Provide the (x, y) coordinate of the cell's center where the given text is located.  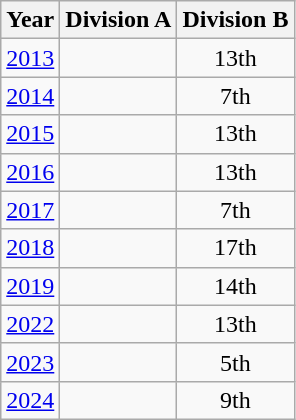
5th (236, 362)
2022 (30, 324)
2017 (30, 210)
Division A (118, 20)
2024 (30, 400)
14th (236, 286)
2023 (30, 362)
2019 (30, 286)
2018 (30, 248)
Division B (236, 20)
Year (30, 20)
17th (236, 248)
2014 (30, 96)
2015 (30, 134)
9th (236, 400)
2016 (30, 172)
2013 (30, 58)
